For the text-containing cell, return its midpoint in (X, Y) coordinate format. 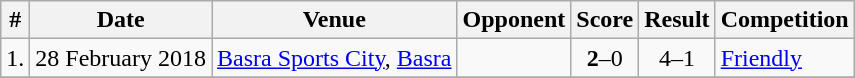
28 February 2018 (121, 58)
Basra Sports City, Basra (335, 58)
2–0 (605, 58)
# (16, 20)
Venue (335, 20)
Opponent (514, 20)
Competition (784, 20)
4–1 (677, 58)
Friendly (784, 58)
Result (677, 20)
Date (121, 20)
Score (605, 20)
1. (16, 58)
